Determine the (X, Y) coordinate at the center of the cell enclosing the given text.  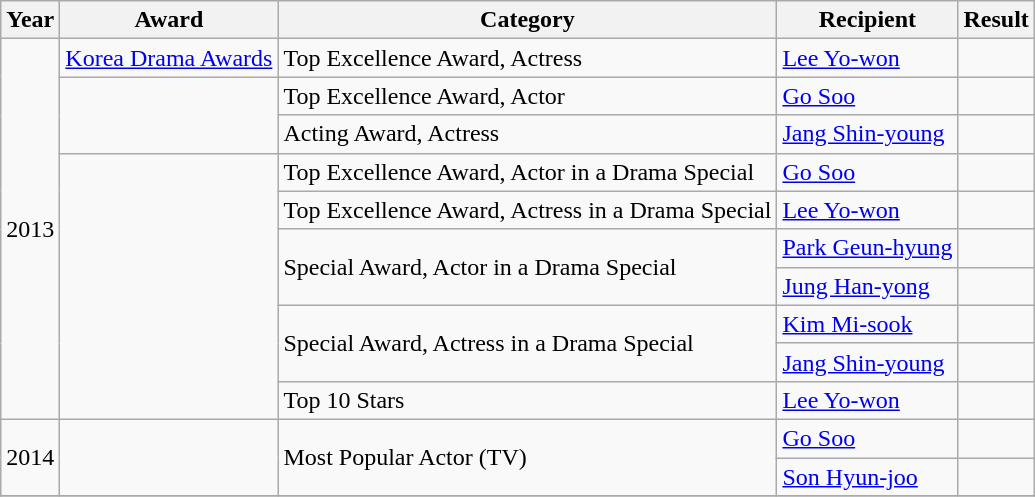
Kim Mi-sook (868, 324)
Result (996, 20)
Top Excellence Award, Actress (528, 58)
Award (169, 20)
Park Geun-hyung (868, 248)
Korea Drama Awards (169, 58)
Special Award, Actress in a Drama Special (528, 343)
Son Hyun-joo (868, 477)
Top Excellence Award, Actor in a Drama Special (528, 172)
Most Popular Actor (TV) (528, 457)
Top Excellence Award, Actor (528, 96)
2013 (30, 230)
Category (528, 20)
2014 (30, 457)
Recipient (868, 20)
Acting Award, Actress (528, 134)
Year (30, 20)
Jung Han-yong (868, 286)
Special Award, Actor in a Drama Special (528, 267)
Top Excellence Award, Actress in a Drama Special (528, 210)
Top 10 Stars (528, 400)
